Locate the cell with the specified text and output its [x, y] center coordinate. 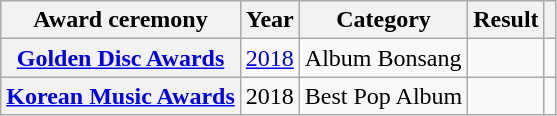
Best Pop Album [383, 96]
Album Bonsang [383, 58]
Korean Music Awards [121, 96]
Result [506, 20]
Award ceremony [121, 20]
Year [270, 20]
Category [383, 20]
Golden Disc Awards [121, 58]
